Output the [x, y] coordinate of the center of the cell containing the given text.  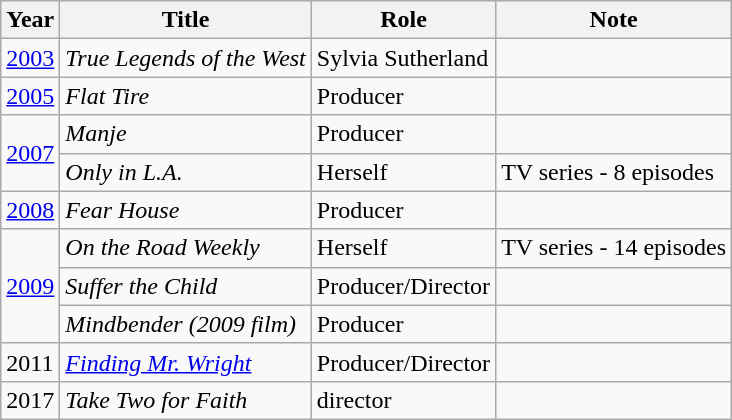
TV series - 14 episodes [614, 248]
Manje [186, 134]
Suffer the Child [186, 286]
Finding Mr. Wright [186, 362]
2017 [30, 400]
2005 [30, 96]
Mindbender (2009 film) [186, 324]
On the Road Weekly [186, 248]
Fear House [186, 210]
Role [403, 20]
True Legends of the West [186, 58]
director [403, 400]
Title [186, 20]
Year [30, 20]
Sylvia Sutherland [403, 58]
2003 [30, 58]
TV series - 8 episodes [614, 172]
Take Two for Faith [186, 400]
Note [614, 20]
Only in L.A. [186, 172]
2008 [30, 210]
Flat Tire [186, 96]
2007 [30, 153]
2011 [30, 362]
2009 [30, 286]
